From the cell containing the given text, extract its center point as [X, Y] coordinate. 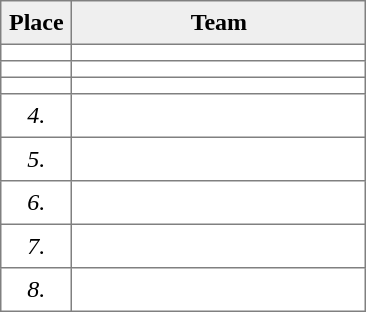
6. [36, 203]
8. [36, 290]
Team [219, 23]
5. [36, 159]
7. [36, 246]
4. [36, 116]
Place [36, 23]
